Output the [X, Y] coordinate of the center of the cell containing the given text.  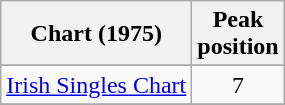
Chart (1975) [96, 34]
Irish Singles Chart [96, 85]
Peakposition [238, 34]
7 [238, 85]
